Provide the [x, y] coordinate of the cell's center where the given text is located.  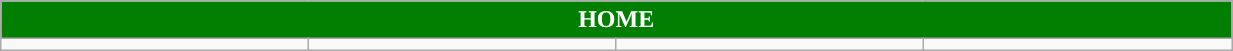
HOME [616, 20]
